Scan for the cell matching the given text and deliver its (x, y) coordinate at center. 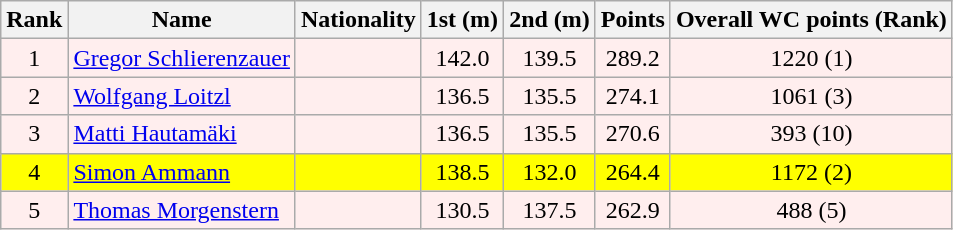
132.0 (550, 172)
1 (34, 58)
3 (34, 134)
Nationality (358, 20)
Name (182, 20)
142.0 (462, 58)
137.5 (550, 210)
274.1 (632, 96)
2 (34, 96)
2nd (m) (550, 20)
Simon Ammann (182, 172)
488 (5) (811, 210)
Overall WC points (Rank) (811, 20)
138.5 (462, 172)
1st (m) (462, 20)
4 (34, 172)
139.5 (550, 58)
Points (632, 20)
393 (10) (811, 134)
289.2 (632, 58)
264.4 (632, 172)
Matti Hautamäki (182, 134)
270.6 (632, 134)
262.9 (632, 210)
5 (34, 210)
Gregor Schlierenzauer (182, 58)
1061 (3) (811, 96)
Wolfgang Loitzl (182, 96)
130.5 (462, 210)
1172 (2) (811, 172)
Thomas Morgenstern (182, 210)
Rank (34, 20)
1220 (1) (811, 58)
